Identify which cell holds the provided text, then report its [x, y] central coordinate. 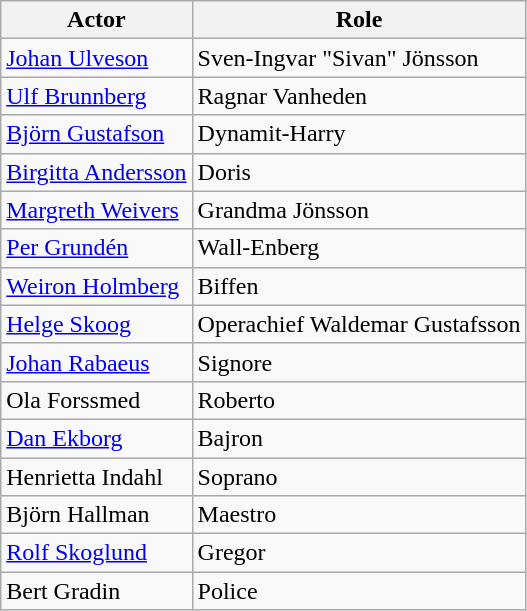
Birgitta Andersson [96, 172]
Rolf Skoglund [96, 553]
Weiron Holmberg [96, 286]
Gregor [359, 553]
Johan Ulveson [96, 58]
Ragnar Vanheden [359, 96]
Margreth Weivers [96, 210]
Björn Gustafson [96, 134]
Ola Forssmed [96, 400]
Wall-Enberg [359, 248]
Johan Rabaeus [96, 362]
Roberto [359, 400]
Grandma Jönsson [359, 210]
Doris [359, 172]
Dynamit-Harry [359, 134]
Signore [359, 362]
Biffen [359, 286]
Sven-Ingvar "Sivan" Jönsson [359, 58]
Dan Ekborg [96, 438]
Helge Skoog [96, 324]
Soprano [359, 477]
Ulf Brunnberg [96, 96]
Actor [96, 20]
Henrietta Indahl [96, 477]
Maestro [359, 515]
Bajron [359, 438]
Bert Gradin [96, 591]
Police [359, 591]
Björn Hallman [96, 515]
Operachief Waldemar Gustafsson [359, 324]
Role [359, 20]
Per Grundén [96, 248]
